Detect which cell encompasses the target text, then output its (x, y) center coordinate. 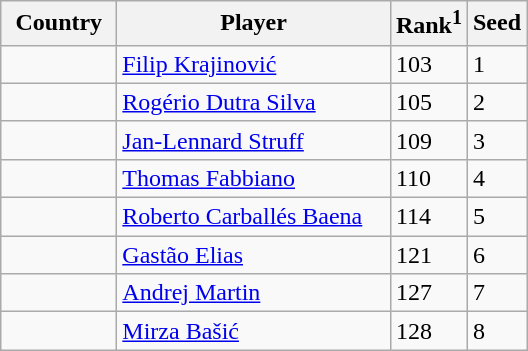
103 (428, 64)
110 (428, 178)
109 (428, 140)
Seed (496, 24)
5 (496, 217)
121 (428, 255)
128 (428, 331)
Rank1 (428, 24)
4 (496, 178)
Thomas Fabbiano (254, 178)
Mirza Bašić (254, 331)
127 (428, 293)
8 (496, 331)
7 (496, 293)
3 (496, 140)
Andrej Martin (254, 293)
Player (254, 24)
Country (59, 24)
Rogério Dutra Silva (254, 102)
Jan-Lennard Struff (254, 140)
Filip Krajinović (254, 64)
6 (496, 255)
1 (496, 64)
105 (428, 102)
114 (428, 217)
Gastão Elias (254, 255)
Roberto Carballés Baena (254, 217)
2 (496, 102)
